Identify which cell holds the provided text, then report its (X, Y) central coordinate. 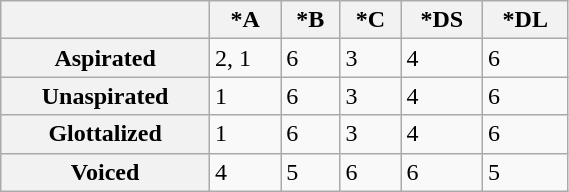
Aspirated (106, 58)
Unaspirated (106, 96)
*C (370, 20)
*B (310, 20)
Voiced (106, 172)
*DL (525, 20)
2, 1 (244, 58)
*DS (442, 20)
*A (244, 20)
Glottalized (106, 134)
